Output the [X, Y] coordinate of the center of the cell containing the given text.  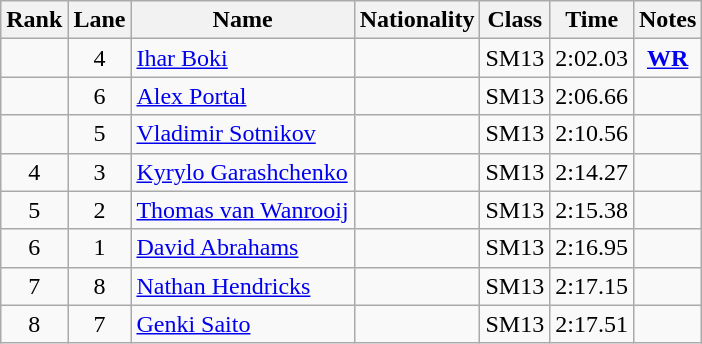
Rank [34, 20]
Lane [100, 20]
2 [100, 210]
WR [667, 58]
2:15.38 [592, 210]
Genki Saito [242, 324]
2:14.27 [592, 172]
Notes [667, 20]
2:02.03 [592, 58]
2:17.15 [592, 286]
2:16.95 [592, 248]
2:17.51 [592, 324]
Thomas van Wanrooij [242, 210]
Class [515, 20]
3 [100, 172]
Alex Portal [242, 96]
Ihar Boki [242, 58]
Time [592, 20]
Kyrylo Garashchenko [242, 172]
Nathan Hendricks [242, 286]
1 [100, 248]
Vladimir Sotnikov [242, 134]
2:06.66 [592, 96]
2:10.56 [592, 134]
Nationality [417, 20]
David Abrahams [242, 248]
Name [242, 20]
